Provide the [x, y] coordinate of the cell's center where the given text is located.  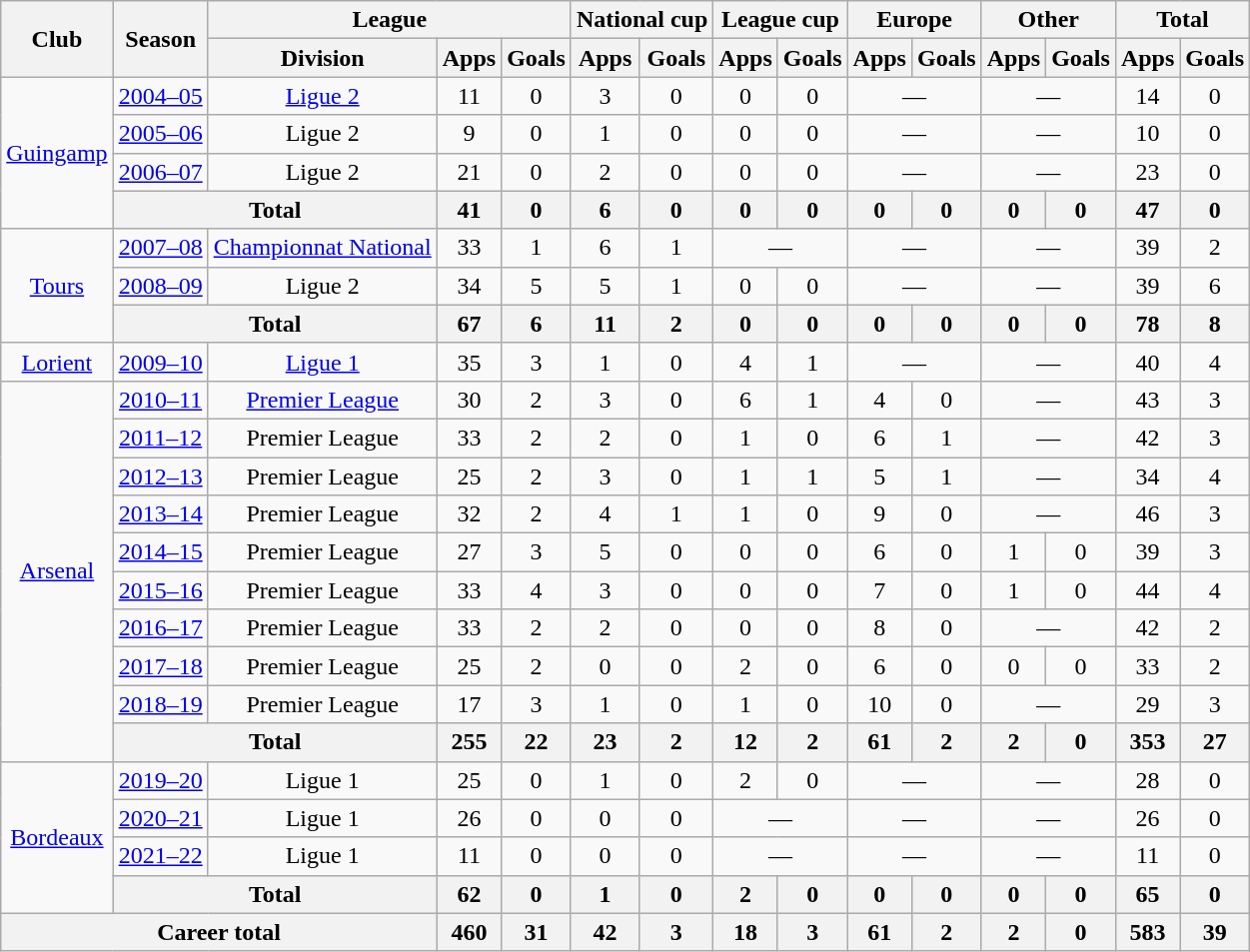
2017–18 [160, 666]
18 [745, 932]
22 [537, 742]
Championnat National [322, 248]
31 [537, 932]
Other [1048, 20]
2013–14 [160, 514]
14 [1147, 96]
2006–07 [160, 172]
43 [1147, 400]
Guingamp [57, 153]
2021–22 [160, 856]
2018–19 [160, 704]
League [390, 20]
2015–16 [160, 590]
Club [57, 39]
44 [1147, 590]
583 [1147, 932]
28 [1147, 780]
67 [469, 324]
Europe [914, 20]
Arsenal [57, 571]
2020–21 [160, 818]
2016–17 [160, 628]
78 [1147, 324]
2019–20 [160, 780]
2010–11 [160, 400]
460 [469, 932]
40 [1147, 362]
41 [469, 210]
353 [1147, 742]
255 [469, 742]
2008–09 [160, 286]
2014–15 [160, 552]
46 [1147, 514]
65 [1147, 894]
2007–08 [160, 248]
2004–05 [160, 96]
29 [1147, 704]
7 [879, 590]
Bordeaux [57, 837]
35 [469, 362]
17 [469, 704]
2011–12 [160, 438]
National cup [641, 20]
League cup [780, 20]
Lorient [57, 362]
Tours [57, 286]
32 [469, 514]
Division [322, 58]
2005–06 [160, 134]
62 [469, 894]
47 [1147, 210]
2009–10 [160, 362]
21 [469, 172]
30 [469, 400]
Career total [219, 932]
Season [160, 39]
2012–13 [160, 476]
12 [745, 742]
